For the text-containing cell, return its midpoint in [x, y] coordinate format. 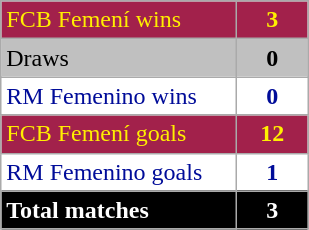
1 [272, 172]
RM Femenino wins [119, 96]
RM Femenino goals [119, 172]
Draws [119, 58]
FCB Femení goals [119, 134]
12 [272, 134]
FCB Femení wins [119, 20]
Total matches [119, 210]
